Return the (x, y) coordinate for the center point of the cell that contains the specified text.  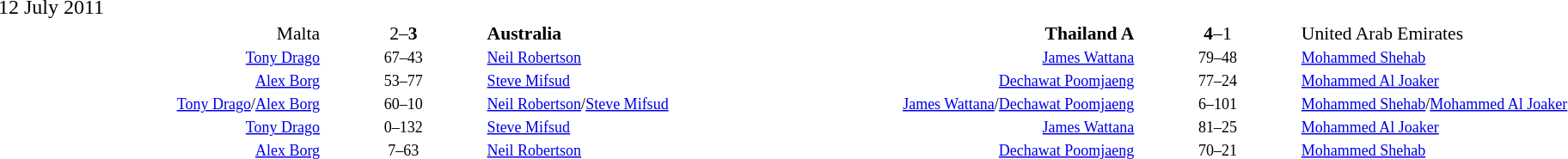
Australia (648, 33)
77–24 (1217, 82)
Neil Robertson/Steve Mifsud (648, 104)
81–25 (1217, 128)
67–43 (404, 58)
79–48 (1217, 58)
2–3 (404, 33)
53–77 (404, 82)
Neil Robertson (648, 58)
James Wattana/Dechawat Poomjaeng (973, 104)
6–101 (1217, 104)
60–10 (404, 104)
Thailand A (973, 33)
4–1 (1217, 33)
0–132 (404, 128)
Dechawat Poomjaeng (973, 82)
